Search for the cell housing the specified text and yield its [X, Y] center coordinate. 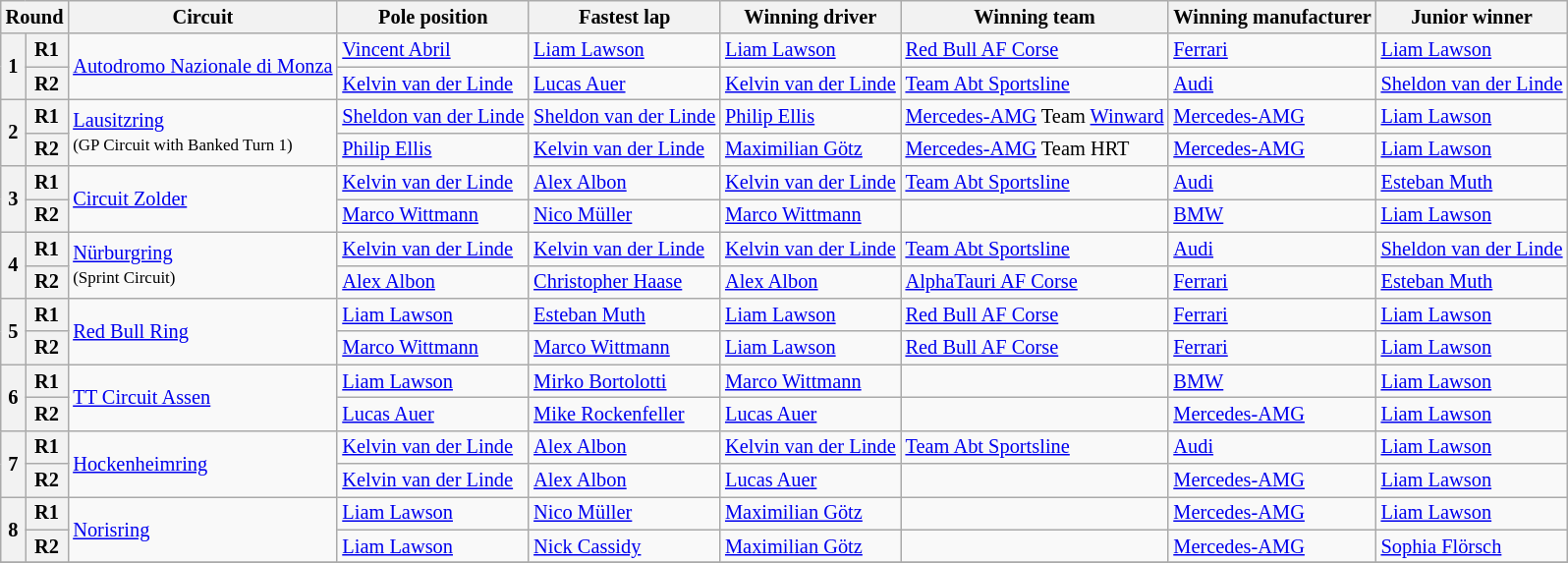
Sophia Flörsch [1472, 546]
3 [14, 198]
7 [14, 464]
Lausitzring (GP Circuit with Banked Turn 1) [202, 132]
Red Bull Ring [202, 330]
Mercedes-AMG Team HRT [1036, 149]
Nick Cassidy [625, 546]
Vincent Abril [432, 50]
Autodromo Nazionale di Monza [202, 67]
Winning driver [810, 17]
Circuit Zolder [202, 198]
4 [14, 265]
Winning manufacturer [1271, 17]
Mercedes-AMG Team Winward [1036, 116]
2 [14, 132]
Fastest lap [625, 17]
5 [14, 330]
6 [14, 397]
1 [14, 67]
Christopher Haase [625, 282]
Nürburgring (Sprint Circuit) [202, 265]
Winning team [1036, 17]
Junior winner [1472, 17]
Round [35, 17]
Mike Rockenfeller [625, 414]
TT Circuit Assen [202, 397]
Mirko Bortolotti [625, 381]
Hockenheimring [202, 464]
Circuit [202, 17]
Norisring [202, 529]
AlphaTauri AF Corse [1036, 282]
8 [14, 529]
Pole position [432, 17]
